For the text-containing cell, return its midpoint in [X, Y] coordinate format. 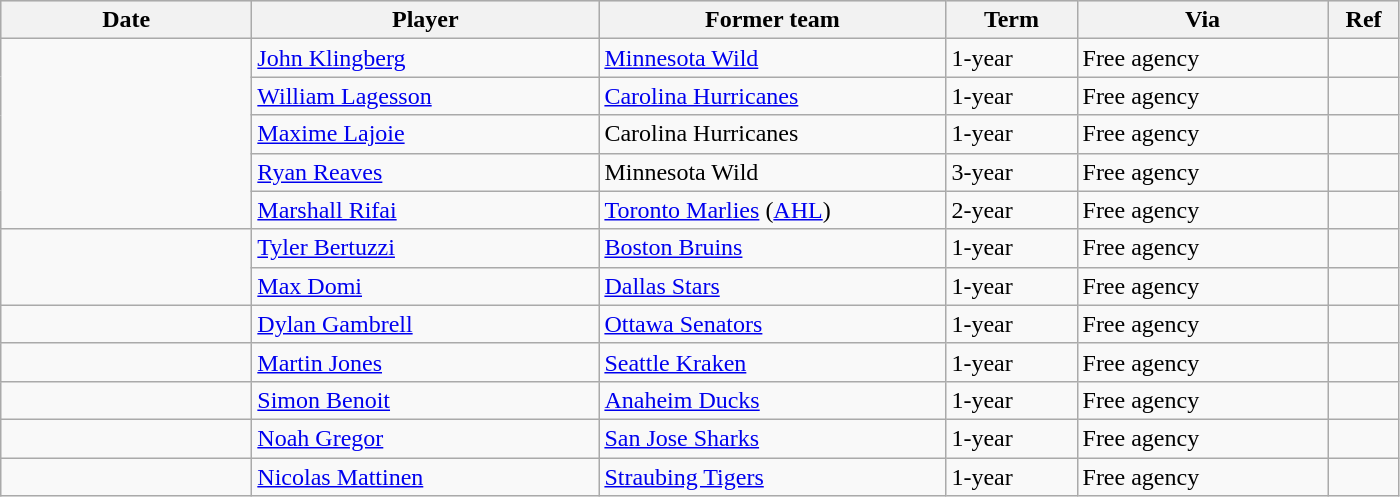
Martin Jones [426, 362]
Former team [772, 20]
William Lagesson [426, 96]
Toronto Marlies (AHL) [772, 210]
Dallas Stars [772, 286]
Tyler Bertuzzi [426, 248]
Simon Benoit [426, 400]
3-year [1012, 172]
Max Domi [426, 286]
Player [426, 20]
Date [126, 20]
Ref [1364, 20]
Maxime Lajoie [426, 134]
Term [1012, 20]
Nicolas Mattinen [426, 477]
Marshall Rifai [426, 210]
San Jose Sharks [772, 438]
Noah Gregor [426, 438]
Via [1202, 20]
Ottawa Senators [772, 324]
2-year [1012, 210]
John Klingberg [426, 58]
Dylan Gambrell [426, 324]
Anaheim Ducks [772, 400]
Straubing Tigers [772, 477]
Seattle Kraken [772, 362]
Ryan Reaves [426, 172]
Boston Bruins [772, 248]
